Find where the given text appears and provide that cell's center as [x, y] coordinate. 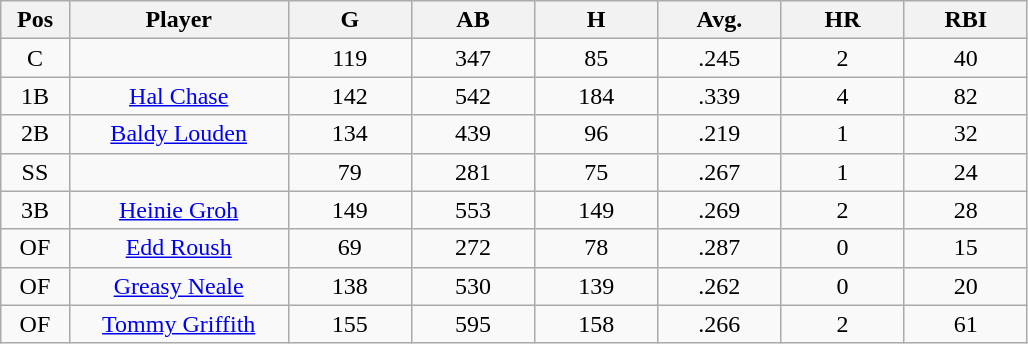
40 [966, 58]
3B [35, 210]
Heinie Groh [178, 210]
Hal Chase [178, 96]
595 [472, 324]
28 [966, 210]
32 [966, 134]
184 [596, 96]
15 [966, 248]
85 [596, 58]
347 [472, 58]
Player [178, 20]
542 [472, 96]
.245 [720, 58]
24 [966, 172]
78 [596, 248]
.219 [720, 134]
139 [596, 286]
RBI [966, 20]
.269 [720, 210]
Tommy Griffith [178, 324]
281 [472, 172]
.287 [720, 248]
158 [596, 324]
138 [350, 286]
4 [842, 96]
272 [472, 248]
439 [472, 134]
.262 [720, 286]
79 [350, 172]
119 [350, 58]
20 [966, 286]
1B [35, 96]
.266 [720, 324]
82 [966, 96]
AB [472, 20]
.339 [720, 96]
553 [472, 210]
134 [350, 134]
155 [350, 324]
HR [842, 20]
Edd Roush [178, 248]
C [35, 58]
Baldy Louden [178, 134]
H [596, 20]
96 [596, 134]
75 [596, 172]
69 [350, 248]
142 [350, 96]
61 [966, 324]
530 [472, 286]
Pos [35, 20]
Avg. [720, 20]
2B [35, 134]
.267 [720, 172]
Greasy Neale [178, 286]
SS [35, 172]
G [350, 20]
